Return the [x, y] coordinate for the center point of the cell that contains the specified text.  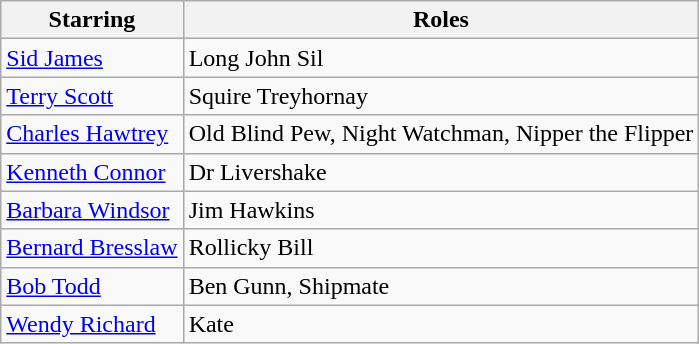
Kate [441, 324]
Squire Treyhornay [441, 96]
Charles Hawtrey [92, 134]
Bob Todd [92, 286]
Dr Livershake [441, 172]
Old Blind Pew, Night Watchman, Nipper the Flipper [441, 134]
Wendy Richard [92, 324]
Rollicky Bill [441, 248]
Long John Sil [441, 58]
Bernard Bresslaw [92, 248]
Barbara Windsor [92, 210]
Terry Scott [92, 96]
Jim Hawkins [441, 210]
Kenneth Connor [92, 172]
Ben Gunn, Shipmate [441, 286]
Starring [92, 20]
Sid James [92, 58]
Roles [441, 20]
